Output the (x, y) coordinate of the center of the cell containing the given text.  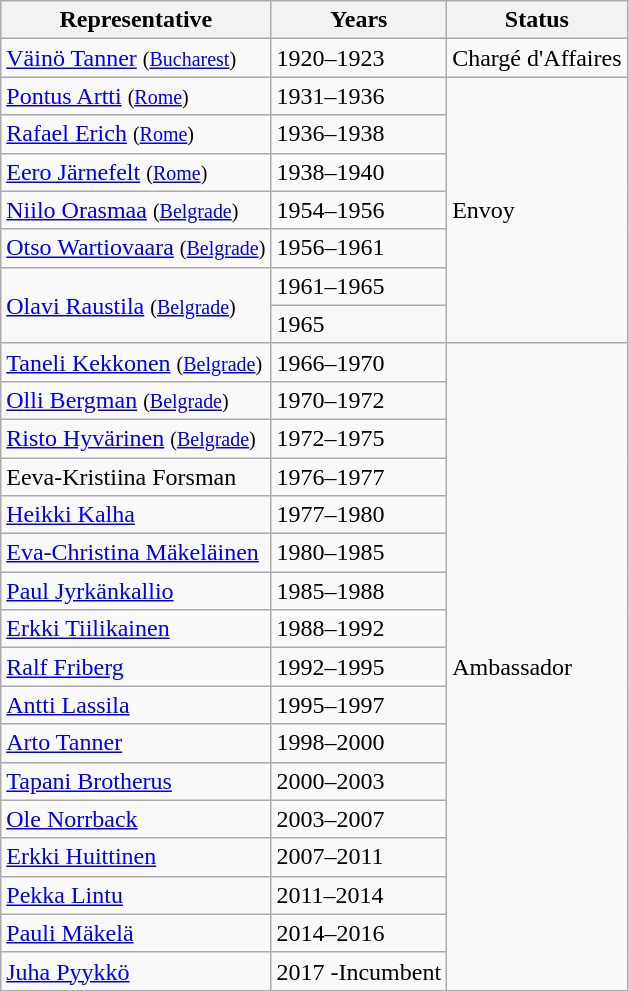
Eva-Christina Mäkeläinen (136, 553)
2003–2007 (359, 819)
2011–2014 (359, 895)
Representative (136, 20)
Erkki Huittinen (136, 857)
1961–1965 (359, 286)
1931–1936 (359, 96)
Chargé d'Affaires (537, 58)
1920–1923 (359, 58)
Väinö Tanner (Bucharest) (136, 58)
1995–1997 (359, 705)
Erkki Tiilikainen (136, 629)
1980–1985 (359, 553)
1936–1938 (359, 134)
Taneli Kekkonen (Belgrade) (136, 362)
Ambassador (537, 666)
Olavi Raustila (Belgrade) (136, 305)
Rafael Erich (Rome) (136, 134)
Envoy (537, 210)
2014–2016 (359, 933)
Paul Jyrkänkallio (136, 591)
1988–1992 (359, 629)
Heikki Kalha (136, 515)
Status (537, 20)
1956–1961 (359, 248)
Arto Tanner (136, 743)
2017 -Incumbent (359, 971)
1965 (359, 324)
1998–2000 (359, 743)
Ole Norrback (136, 819)
1976–1977 (359, 477)
Olli Bergman (Belgrade) (136, 400)
Ralf Friberg (136, 667)
1977–1980 (359, 515)
Pauli Mäkelä (136, 933)
2007–2011 (359, 857)
1966–1970 (359, 362)
Eeva-Kristiina Forsman (136, 477)
Pekka Lintu (136, 895)
Tapani Brotherus (136, 781)
Eero Järnefelt (Rome) (136, 172)
2000–2003 (359, 781)
1970–1972 (359, 400)
Antti Lassila (136, 705)
Juha Pyykkö (136, 971)
1972–1975 (359, 438)
Years (359, 20)
Otso Wartiovaara (Belgrade) (136, 248)
Risto Hyvärinen (Belgrade) (136, 438)
1985–1988 (359, 591)
Niilo Orasmaa (Belgrade) (136, 210)
Pontus Artti (Rome) (136, 96)
1938–1940 (359, 172)
1954–1956 (359, 210)
1992–1995 (359, 667)
